Pinpoint the cell where the given text exists, returning its (x, y) midpoint coordinate. 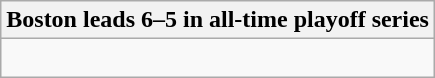
Boston leads 6–5 in all-time playoff series (218, 20)
